Locate the cell with the specified text and output its [X, Y] center coordinate. 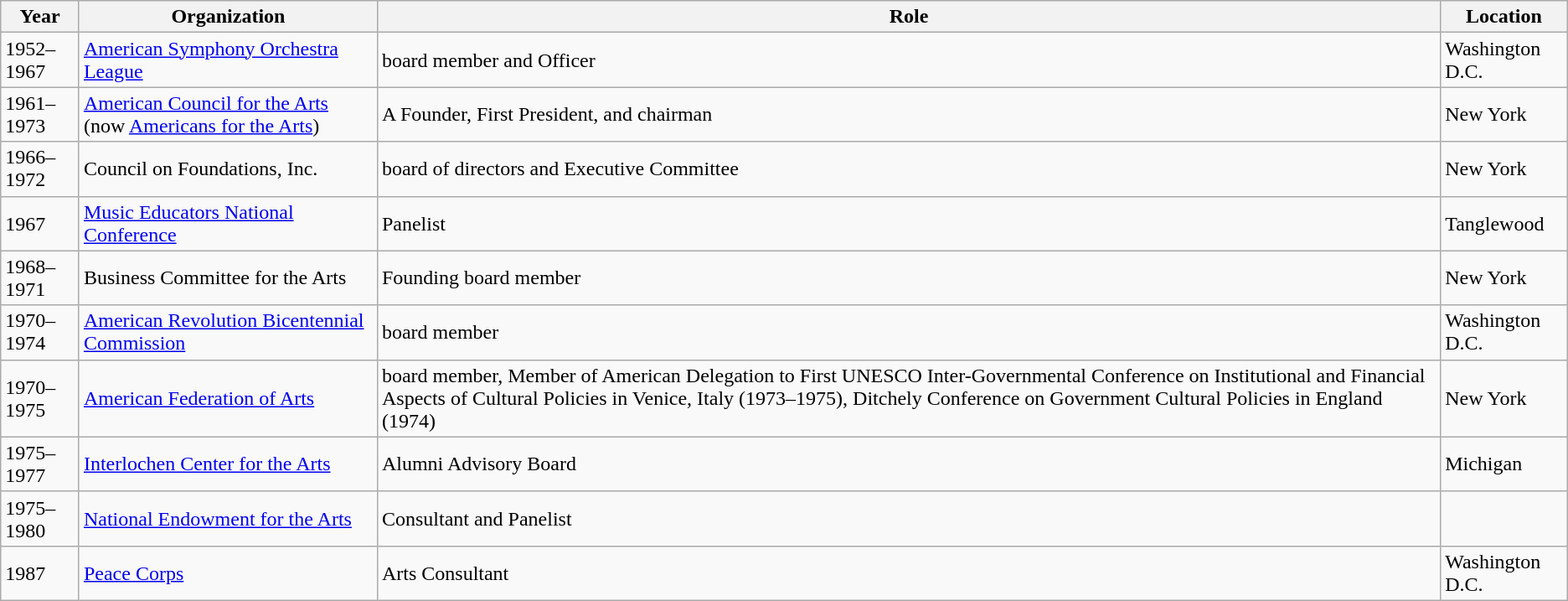
A Founder, First President, and chairman [908, 114]
Consultant and Panelist [908, 518]
American Symphony Orchestra League [228, 60]
Peace Corps [228, 573]
board of directors and Executive Committee [908, 169]
Year [40, 17]
Michigan [1504, 464]
Panelist [908, 223]
Tanglewood [1504, 223]
1967 [40, 223]
Founding board member [908, 278]
1961–1973 [40, 114]
Council on Foundations, Inc. [228, 169]
board member [908, 332]
Interlochen Center for the Arts [228, 464]
Arts Consultant [908, 573]
American Council for the Arts (now Americans for the Arts) [228, 114]
National Endowment for the Arts [228, 518]
1952–1967 [40, 60]
Role [908, 17]
1987 [40, 573]
American Revolution Bicentennial Commission [228, 332]
Location [1504, 17]
1970–1975 [40, 398]
1968–1971 [40, 278]
1975–1980 [40, 518]
Music Educators National Conference [228, 223]
1966–1972 [40, 169]
Alumni Advisory Board [908, 464]
1970–1974 [40, 332]
American Federation of Arts [228, 398]
Organization [228, 17]
1975–1977 [40, 464]
Business Committee for the Arts [228, 278]
board member and Officer [908, 60]
